Search for the cell housing the specified text and yield its [x, y] center coordinate. 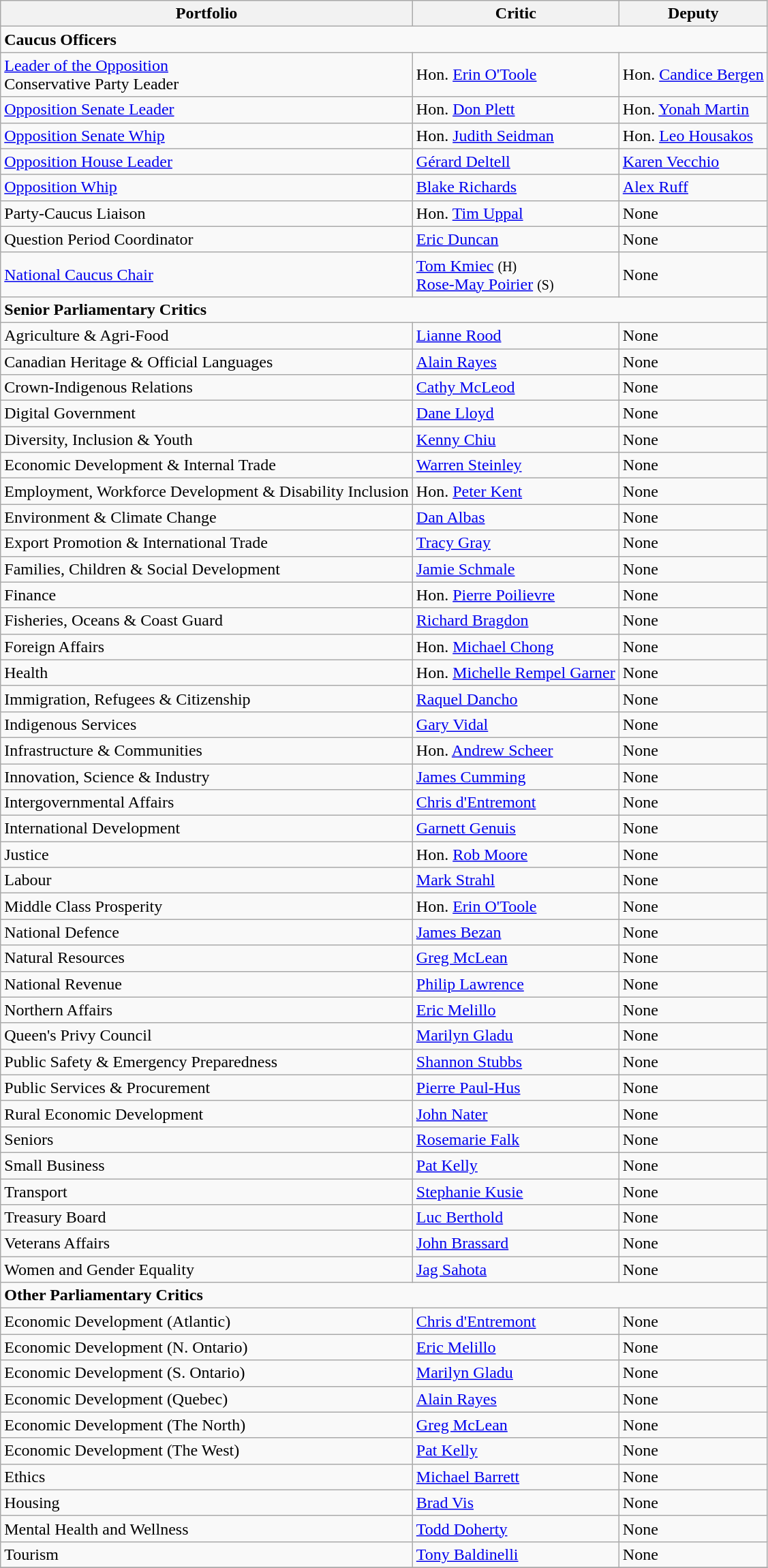
Philip Lawrence [515, 984]
Tourism [207, 1554]
Pierre Paul-Hus [515, 1088]
Richard Bragdon [515, 621]
Todd Doherty [515, 1528]
Hon. Candice Bergen [693, 75]
Treasury Board [207, 1218]
Raquel Dancho [515, 698]
Senior Parliamentary Critics [384, 309]
Queen's Privy Council [207, 1036]
Export Promotion & International Trade [207, 543]
Lianne Rood [515, 335]
Digital Government [207, 414]
Hon. Tim Uppal [515, 213]
Families, Children & Social Development [207, 569]
Housing [207, 1503]
Natural Resources [207, 958]
International Development [207, 829]
Hon. Leo Housakos [693, 136]
Karen Vecchio [693, 162]
Employment, Workforce Development & Disability Inclusion [207, 491]
Women and Gender Equality [207, 1270]
Economic Development (S. Ontario) [207, 1373]
Shannon Stubbs [515, 1062]
Fisheries, Oceans & Coast Guard [207, 621]
Hon. Peter Kent [515, 491]
Rosemarie Falk [515, 1139]
Hon. Yonah Martin [693, 110]
Garnett Genuis [515, 829]
Hon. Andrew Scheer [515, 750]
Rural Economic Development [207, 1113]
Justice [207, 855]
Gérard Deltell [515, 162]
National Revenue [207, 984]
Other Parliamentary Critics [384, 1295]
Innovation, Science & Industry [207, 776]
Dan Albas [515, 517]
John Nater [515, 1113]
National Caucus Chair [207, 274]
Seniors [207, 1139]
Indigenous Services [207, 724]
Labour [207, 880]
Opposition Senate Whip [207, 136]
Environment & Climate Change [207, 517]
Kenny Chiu [515, 440]
Hon. Michelle Rempel Garner [515, 673]
Cathy McLeod [515, 388]
Infrastructure & Communities [207, 750]
Immigration, Refugees & Citizenship [207, 698]
Eric Duncan [515, 239]
Economic Development (Quebec) [207, 1399]
Transport [207, 1192]
Intergovernmental Affairs [207, 803]
Jamie Schmale [515, 569]
James Cumming [515, 776]
Hon. Pierre Poilievre [515, 595]
Opposition Whip [207, 187]
Brad Vis [515, 1503]
Tony Baldinelli [515, 1554]
Economic Development (N. Ontario) [207, 1347]
Tom Kmiec (H)Rose-May Poirier (S) [515, 274]
Dane Lloyd [515, 414]
Small Business [207, 1165]
Crown-Indigenous Relations [207, 388]
Agriculture & Agri-Food [207, 335]
Michael Barrett [515, 1477]
National Defence [207, 932]
Tracy Gray [515, 543]
Jag Sahota [515, 1270]
Luc Berthold [515, 1218]
Portfolio [207, 14]
Ethics [207, 1477]
Northern Affairs [207, 1010]
Health [207, 673]
Economic Development (The North) [207, 1425]
Warren Steinley [515, 465]
Leader of the OppositionConservative Party Leader [207, 75]
Caucus Officers [384, 40]
Alex Ruff [693, 187]
James Bezan [515, 932]
Finance [207, 595]
Deputy [693, 14]
Opposition House Leader [207, 162]
Public Safety & Emergency Preparedness [207, 1062]
Diversity, Inclusion & Youth [207, 440]
Hon. Judith Seidman [515, 136]
Stephanie Kusie [515, 1192]
Hon. Don Plett [515, 110]
Economic Development (Atlantic) [207, 1321]
Canadian Heritage & Official Languages [207, 362]
Hon. Michael Chong [515, 647]
Economic Development & Internal Trade [207, 465]
Blake Richards [515, 187]
Public Services & Procurement [207, 1088]
Mark Strahl [515, 880]
Veterans Affairs [207, 1244]
Gary Vidal [515, 724]
Mental Health and Wellness [207, 1528]
Opposition Senate Leader [207, 110]
Economic Development (The West) [207, 1451]
Hon. Rob Moore [515, 855]
Party-Caucus Liaison [207, 213]
John Brassard [515, 1244]
Middle Class Prosperity [207, 906]
Question Period Coordinator [207, 239]
Critic [515, 14]
Foreign Affairs [207, 647]
